Find where the given text appears and provide that cell's center as (x, y) coordinate. 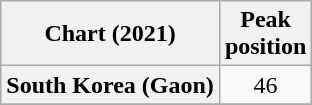
46 (265, 85)
Peakposition (265, 34)
Chart (2021) (110, 34)
South Korea (Gaon) (110, 85)
